Detect which cell encompasses the target text, then output its [x, y] center coordinate. 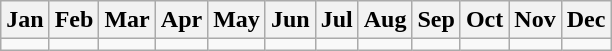
Aug [385, 20]
Oct [484, 20]
Jan [25, 20]
Dec [586, 20]
Jun [290, 20]
Feb [74, 20]
May [237, 20]
Sep [436, 20]
Jul [336, 20]
Apr [181, 20]
Mar [127, 20]
Nov [535, 20]
